Pinpoint the cell where the given text exists, returning its (x, y) midpoint coordinate. 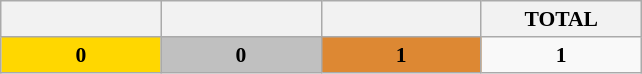
TOTAL (561, 19)
